Return the [X, Y] coordinate for the center point of the cell that contains the specified text.  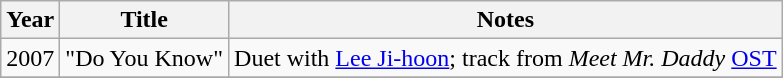
2007 [30, 58]
Duet with Lee Ji-hoon; track from Meet Mr. Daddy OST [506, 58]
Notes [506, 20]
Title [144, 20]
"Do You Know" [144, 58]
Year [30, 20]
